Search for the cell housing the specified text and yield its (x, y) center coordinate. 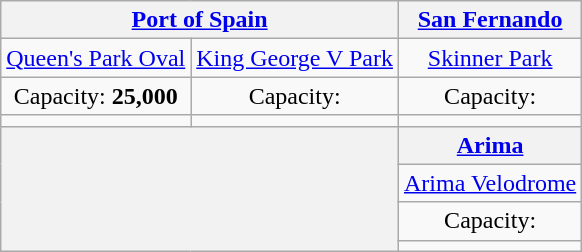
King George V Park (295, 58)
San Fernando (490, 20)
Skinner Park (490, 58)
Capacity: 25,000 (96, 96)
Arima (490, 145)
Queen's Park Oval (96, 58)
Port of Spain (200, 20)
Arima Velodrome (490, 183)
